Identify which cell holds the provided text, then report its (X, Y) central coordinate. 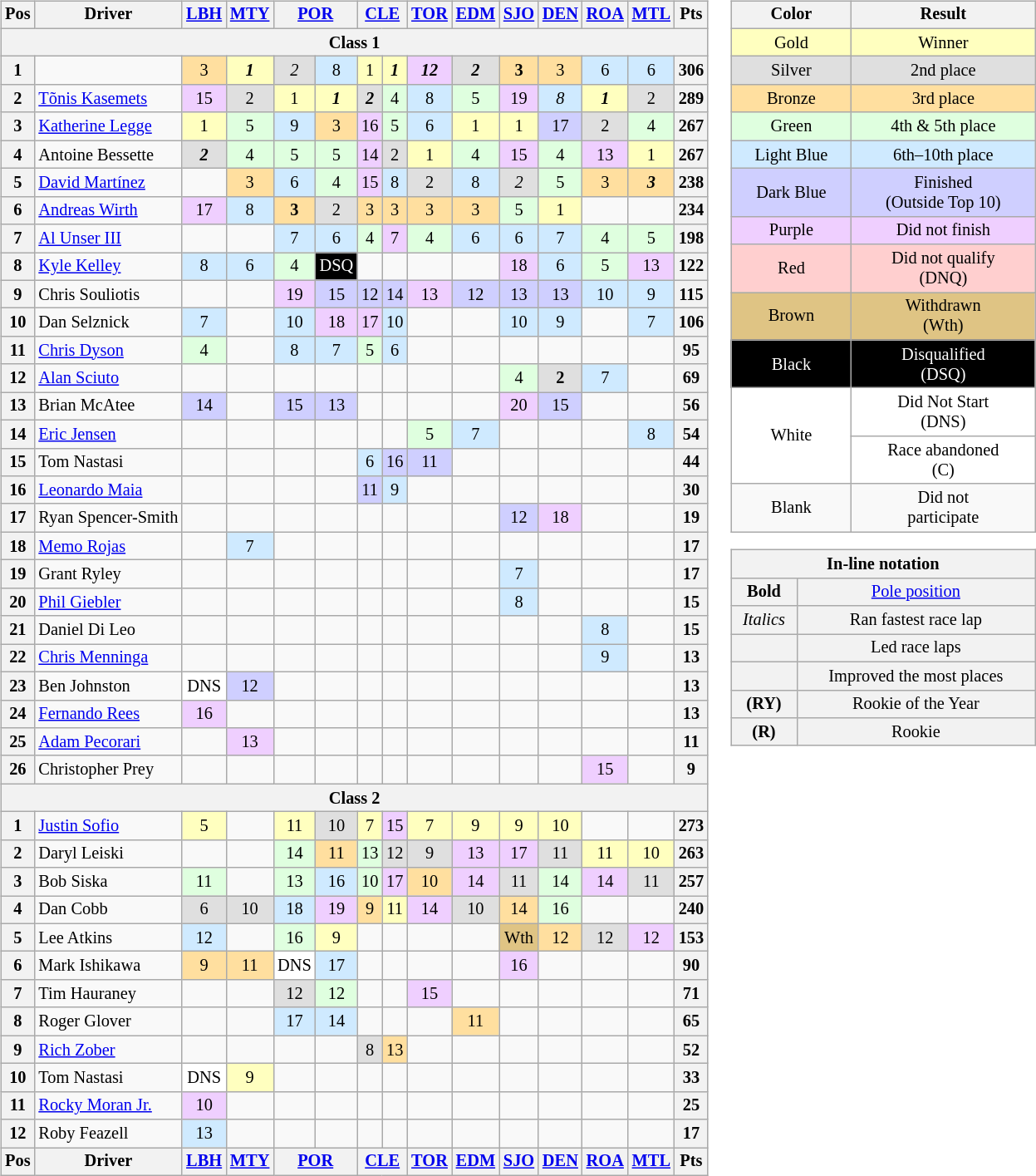
Dark Blue (791, 193)
Brown (791, 317)
Rocky Moran Jr. (108, 1105)
30 (691, 490)
Eric Jensen (108, 434)
In-line notation (883, 564)
Finished(Outside Top 10) (944, 193)
56 (691, 406)
Color (791, 15)
Green (791, 126)
Kyle Kelley (108, 267)
95 (691, 351)
(RY) (764, 704)
Winner (944, 42)
Class 1 (354, 42)
65 (691, 1021)
Brian McAtee (108, 406)
Ran fastest race lap (916, 620)
Led race laps (916, 648)
Did notparticipate (944, 508)
Italics (764, 620)
Did not finish (944, 230)
Red (791, 268)
52 (691, 1050)
54 (691, 434)
Class 2 (354, 798)
White (791, 435)
Antoine Bessette (108, 155)
Light Blue (791, 155)
306 (691, 71)
263 (691, 854)
Al Unser III (108, 239)
198 (691, 239)
289 (691, 99)
21 (17, 630)
Roby Feazell (108, 1134)
106 (691, 322)
Fernando Rees (108, 714)
Daniel Di Leo (108, 630)
Bronze (791, 99)
Chris Menninga (108, 658)
Tim Hauraney (108, 994)
23 (17, 686)
153 (691, 937)
234 (691, 210)
26 (17, 770)
122 (691, 267)
33 (691, 1078)
David Martínez (108, 183)
(R) (764, 732)
Leonardo Maia (108, 490)
Lee Atkins (108, 937)
Did Not Start(DNS) (944, 412)
257 (691, 882)
Blank (791, 508)
Purple (791, 230)
Mark Ishikawa (108, 966)
238 (691, 183)
6th–10th place (944, 155)
71 (691, 994)
Tõnis Kasemets (108, 99)
44 (691, 462)
Christopher Prey (108, 770)
Black (791, 364)
22 (17, 658)
273 (691, 826)
Ryan Spencer-Smith (108, 518)
90 (691, 966)
Bob Siska (108, 882)
Justin Sofio (108, 826)
Disqualified(DSQ) (944, 364)
Result (944, 15)
69 (691, 378)
Katherine Legge (108, 126)
Pole position (916, 592)
240 (691, 910)
Ben Johnston (108, 686)
Gold (791, 42)
Phil Giebler (108, 602)
Dan Selznick (108, 322)
Daryl Leiski (108, 854)
115 (691, 294)
24 (17, 714)
Memo Rojas (108, 546)
Wth (518, 937)
Bold (764, 592)
3rd place (944, 99)
Withdrawn(Wth) (944, 317)
Rich Zober (108, 1050)
Did not qualify(DNQ) (944, 268)
Adam Pecorari (108, 742)
Improved the most places (916, 676)
Dan Cobb (108, 910)
Rookie of the Year (916, 704)
4th & 5th place (944, 126)
2nd place (944, 71)
Silver (791, 71)
Rookie (916, 732)
Andreas Wirth (108, 210)
Alan Sciuto (108, 378)
Race abandoned(C) (944, 460)
Chris Dyson (108, 351)
DSQ (336, 267)
Chris Souliotis (108, 294)
Grant Ryley (108, 574)
Roger Glover (108, 1021)
